Scan for the cell matching the given text and deliver its (x, y) coordinate at center. 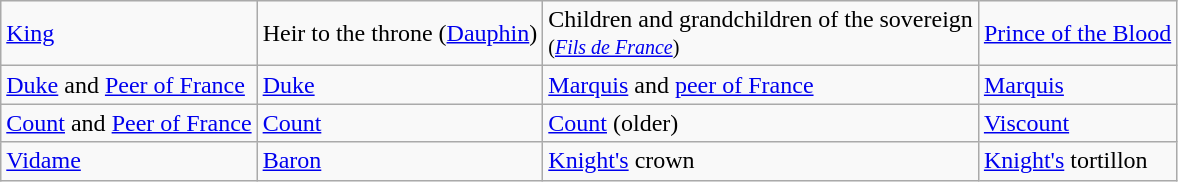
Duke (400, 85)
Marquis and peer of France (761, 85)
Duke and Peer of France (129, 85)
Children and grandchildren of the sovereign (Fils de France) (761, 34)
Heir to the throne (Dauphin) (400, 34)
Baron (400, 161)
Vidame (129, 161)
Prince of the Blood (1077, 34)
Count and Peer of France (129, 123)
Viscount (1077, 123)
Count (older) (761, 123)
King (129, 34)
Knight's crown (761, 161)
Marquis (1077, 85)
Count (400, 123)
Knight's tortillon (1077, 161)
